Search for the cell housing the specified text and yield its (x, y) center coordinate. 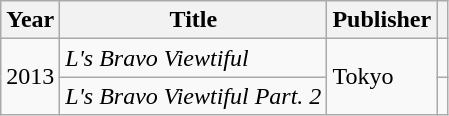
2013 (30, 77)
Title (194, 20)
Year (30, 20)
Publisher (382, 20)
Tokyo (382, 77)
L's Bravo Viewtiful (194, 58)
L's Bravo Viewtiful Part. 2 (194, 96)
